Return the (x, y) coordinate for the center point of the cell that contains the specified text.  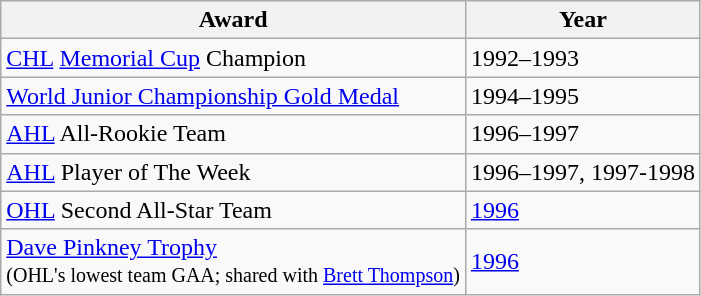
1996–1997 (582, 134)
Dave Pinkney Trophy (OHL's lowest team GAA; shared with Brett Thompson) (234, 262)
Award (234, 20)
Year (582, 20)
World Junior Championship Gold Medal (234, 96)
1992–1993 (582, 58)
1996–1997, 1997-1998 (582, 172)
OHL Second All-Star Team (234, 210)
CHL Memorial Cup Champion (234, 58)
AHL All-Rookie Team (234, 134)
1994–1995 (582, 96)
AHL Player of The Week (234, 172)
